Pinpoint the cell where the given text exists, returning its (x, y) midpoint coordinate. 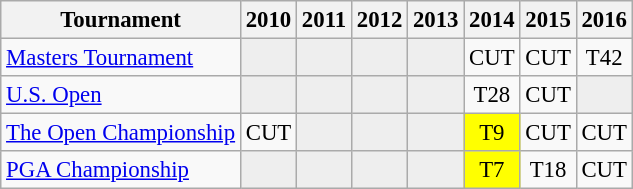
T42 (604, 58)
2012 (379, 20)
T28 (492, 95)
The Open Championship (121, 133)
Tournament (121, 20)
T7 (492, 170)
2014 (492, 20)
2010 (268, 20)
T9 (492, 133)
T18 (548, 170)
Masters Tournament (121, 58)
2013 (436, 20)
2011 (324, 20)
2016 (604, 20)
U.S. Open (121, 95)
PGA Championship (121, 170)
2015 (548, 20)
